Determine the [X, Y] coordinate at the center of the cell enclosing the given text.  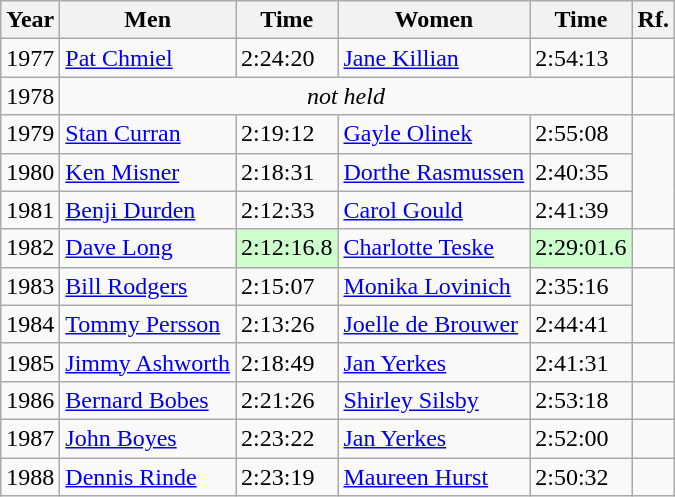
2:41:39 [581, 210]
1977 [30, 58]
Jimmy Ashworth [148, 362]
2:12:16.8 [287, 248]
Women [434, 20]
John Boyes [148, 438]
Year [30, 20]
1987 [30, 438]
1985 [30, 362]
Men [148, 20]
Dennis Rinde [148, 477]
2:21:26 [287, 400]
Rf. [653, 20]
1981 [30, 210]
1988 [30, 477]
1984 [30, 324]
2:55:08 [581, 134]
2:23:19 [287, 477]
2:41:31 [581, 362]
2:52:00 [581, 438]
Charlotte Teske [434, 248]
Dorthe Rasmussen [434, 172]
Pat Chmiel [148, 58]
Joelle de Brouwer [434, 324]
2:23:22 [287, 438]
2:40:35 [581, 172]
2:12:33 [287, 210]
1982 [30, 248]
Monika Lovinich [434, 286]
2:24:20 [287, 58]
Gayle Olinek [434, 134]
2:18:31 [287, 172]
2:18:49 [287, 362]
1978 [30, 96]
Dave Long [148, 248]
Bernard Bobes [148, 400]
not held [346, 96]
1980 [30, 172]
Stan Curran [148, 134]
2:54:13 [581, 58]
Shirley Silsby [434, 400]
1979 [30, 134]
Jane Killian [434, 58]
Carol Gould [434, 210]
2:29:01.6 [581, 248]
2:19:12 [287, 134]
2:13:26 [287, 324]
Tommy Persson [148, 324]
2:35:16 [581, 286]
Bill Rodgers [148, 286]
2:44:41 [581, 324]
Maureen Hurst [434, 477]
Benji Durden [148, 210]
2:53:18 [581, 400]
2:50:32 [581, 477]
Ken Misner [148, 172]
1986 [30, 400]
2:15:07 [287, 286]
1983 [30, 286]
